Detect which cell encompasses the target text, then output its [x, y] center coordinate. 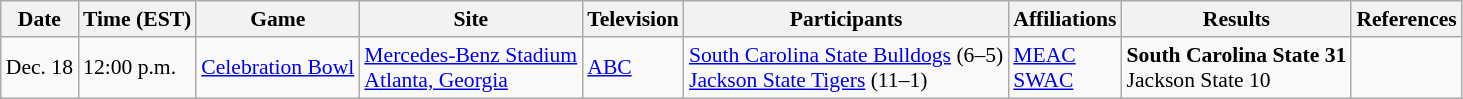
Site [470, 19]
Game [278, 19]
12:00 p.m. [137, 68]
ABC [633, 68]
Date [40, 19]
Dec. 18 [40, 68]
South Carolina State 31Jackson State 10 [1237, 68]
Affiliations [1064, 19]
Mercedes-Benz StadiumAtlanta, Georgia [470, 68]
Television [633, 19]
Results [1237, 19]
Time (EST) [137, 19]
References [1406, 19]
MEACSWAC [1064, 68]
Celebration Bowl [278, 68]
Participants [846, 19]
South Carolina State Bulldogs (6–5)Jackson State Tigers (11–1) [846, 68]
